Provide the [X, Y] coordinate of the cell's center where the given text is located.  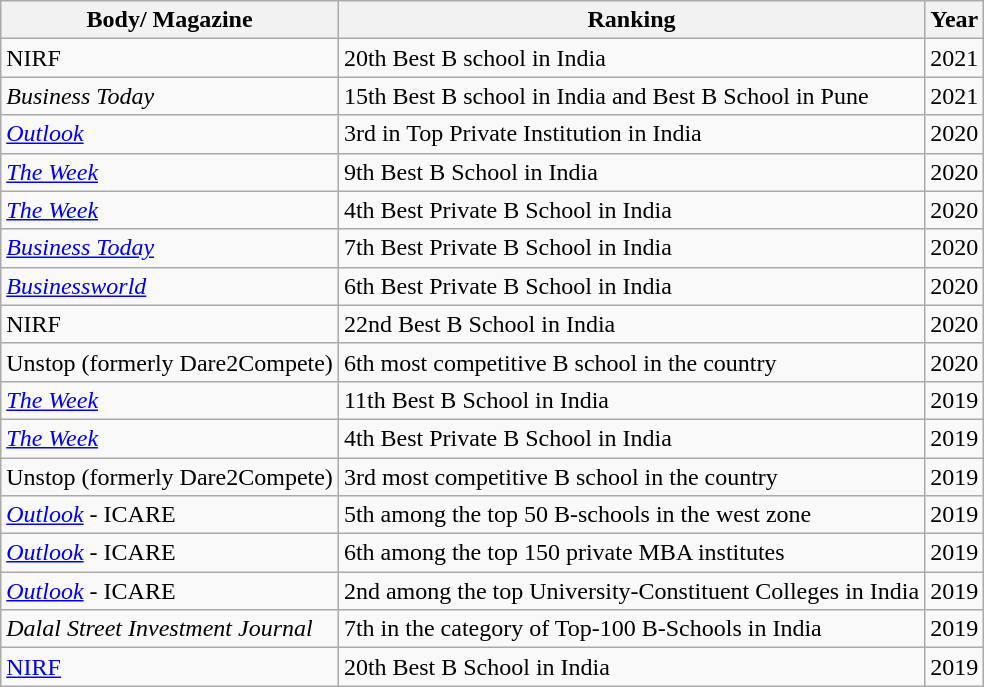
9th Best B School in India [631, 172]
20th Best B School in India [631, 667]
Businessworld [170, 286]
22nd Best B School in India [631, 324]
7th Best Private B School in India [631, 248]
3rd most competitive B school in the country [631, 477]
2nd among the top University-Constituent Colleges in India [631, 591]
Dalal Street Investment Journal [170, 629]
7th in the category of Top-100 B-Schools in India [631, 629]
Ranking [631, 20]
6th among the top 150 private MBA institutes [631, 553]
Year [954, 20]
Outlook [170, 134]
6th most competitive B school in the country [631, 362]
5th among the top 50 B-schools in the west zone [631, 515]
6th Best Private B School in India [631, 286]
11th Best B School in India [631, 400]
15th Best B school in India and Best B School in Pune [631, 96]
20th Best B school in India [631, 58]
3rd in Top Private Institution in India [631, 134]
Body/ Magazine [170, 20]
